Pinpoint the cell where the given text exists, returning its (X, Y) midpoint coordinate. 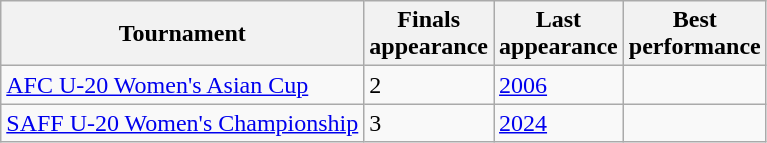
SAFF U-20 Women's Championship (182, 123)
Finalsappearance (429, 34)
Lastappearance (559, 34)
3 (429, 123)
AFC U-20 Women's Asian Cup (182, 85)
Tournament (182, 34)
2006 (559, 85)
2 (429, 85)
Bestperformance (694, 34)
2024 (559, 123)
